Identify which cell holds the provided text, then report its (x, y) central coordinate. 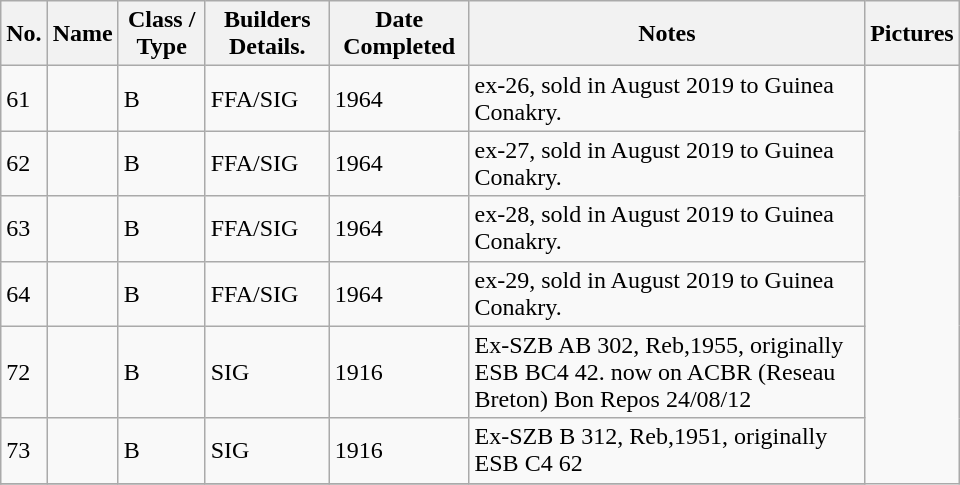
Ex-SZB AB 302, Reb,1955, originally ESB BC4 42. now on ACBR (Reseau Breton) Bon Repos 24/08/12 (667, 372)
No. (24, 34)
Notes (667, 34)
61 (24, 98)
Class / Type (162, 34)
ex-29, sold in August 2019 to Guinea Conakry. (667, 294)
62 (24, 164)
ex-28, sold in August 2019 to Guinea Conakry. (667, 228)
Builders Details. (267, 34)
Ex-SZB B 312, Reb,1951, originally ESB C4 62 (667, 450)
72 (24, 372)
73 (24, 450)
ex-26, sold in August 2019 to Guinea Conakry. (667, 98)
64 (24, 294)
63 (24, 228)
Date Completed (399, 34)
ex-27, sold in August 2019 to Guinea Conakry. (667, 164)
Name (82, 34)
Pictures (912, 34)
